Capture the cell that displays the provided text and extract its [x, y] central coordinate. 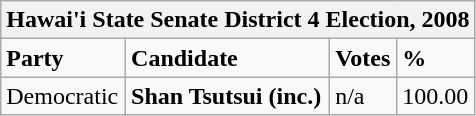
Party [64, 58]
100.00 [436, 96]
Shan Tsutsui (inc.) [228, 96]
Votes [364, 58]
n/a [364, 96]
Candidate [228, 58]
Hawai'i State Senate District 4 Election, 2008 [238, 20]
Democratic [64, 96]
% [436, 58]
